For the text-containing cell, return its midpoint in (x, y) coordinate format. 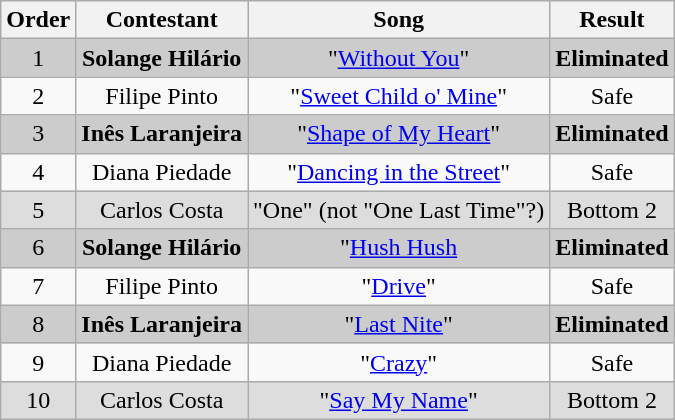
Result (612, 20)
"Drive" (399, 286)
1 (38, 58)
4 (38, 172)
Song (399, 20)
8 (38, 324)
5 (38, 210)
"Crazy" (399, 362)
"Hush Hush (399, 248)
"Last Nite" (399, 324)
"Say My Name" (399, 400)
9 (38, 362)
10 (38, 400)
Order (38, 20)
"Dancing in the Street" (399, 172)
"Shape of My Heart" (399, 134)
6 (38, 248)
"One" (not "One Last Time"?) (399, 210)
"Without You" (399, 58)
Contestant (162, 20)
2 (38, 96)
3 (38, 134)
"Sweet Child o' Mine" (399, 96)
7 (38, 286)
